From the cell containing the given text, extract its center point as (X, Y) coordinate. 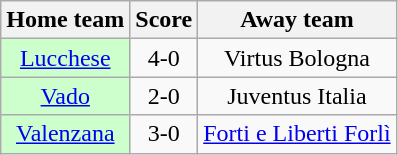
Home team (66, 20)
Forti e Liberti Forlì (297, 134)
3-0 (164, 134)
4-0 (164, 58)
Score (164, 20)
2-0 (164, 96)
Away team (297, 20)
Vado (66, 96)
Lucchese (66, 58)
Valenzana (66, 134)
Virtus Bologna (297, 58)
Juventus Italia (297, 96)
